Return the (X, Y) coordinate for the center point of the cell that contains the specified text.  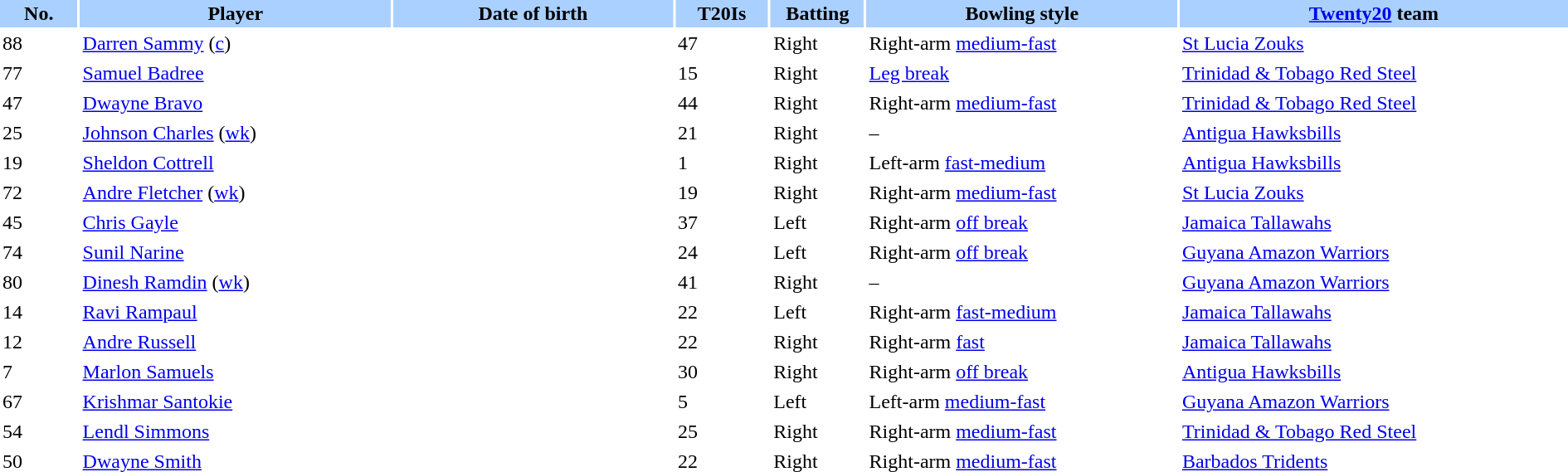
1 (722, 163)
24 (722, 252)
45 (39, 222)
Right-arm fast (1022, 342)
14 (39, 312)
Left-arm fast-medium (1022, 163)
Player (236, 13)
77 (39, 73)
T20Is (722, 13)
21 (722, 133)
Andre Fletcher (wk) (236, 192)
Chris Gayle (236, 222)
Lendl Simmons (236, 431)
41 (722, 282)
12 (39, 342)
Marlon Samuels (236, 372)
Batting (817, 13)
5 (722, 401)
Krishmar Santokie (236, 401)
30 (722, 372)
74 (39, 252)
Sheldon Cottrell (236, 163)
44 (722, 103)
Dwayne Bravo (236, 103)
No. (39, 13)
67 (39, 401)
7 (39, 372)
37 (722, 222)
Ravi Rampaul (236, 312)
88 (39, 43)
72 (39, 192)
Darren Sammy (c) (236, 43)
Bowling style (1022, 13)
Dinesh Ramdin (wk) (236, 282)
54 (39, 431)
15 (722, 73)
Left-arm medium-fast (1022, 401)
Sunil Narine (236, 252)
Leg break (1022, 73)
Johnson Charles (wk) (236, 133)
80 (39, 282)
Right-arm fast-medium (1022, 312)
Andre Russell (236, 342)
Samuel Badree (236, 73)
Date of birth (533, 13)
Twenty20 team (1374, 13)
